Find where the given text appears and provide that cell's center as [x, y] coordinate. 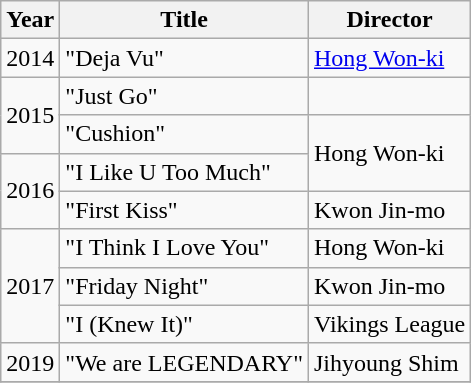
"Friday Night" [184, 286]
2019 [30, 362]
"I (Knew It)" [184, 324]
"First Kiss" [184, 210]
Title [184, 20]
"Deja Vu" [184, 58]
Vikings League [389, 324]
"Cushion" [184, 134]
2015 [30, 115]
"I Like U Too Much" [184, 172]
"Just Go" [184, 96]
Director [389, 20]
Jihyoung Shim [389, 362]
Year [30, 20]
"I Think I Love You" [184, 248]
2017 [30, 286]
2014 [30, 58]
"We are LEGENDARY" [184, 362]
2016 [30, 191]
